Output the [x, y] coordinate of the center of the cell containing the given text.  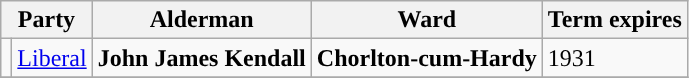
Alderman [202, 20]
1931 [614, 58]
John James Kendall [202, 58]
Ward [426, 20]
Liberal [52, 58]
Party [46, 20]
Term expires [614, 20]
Chorlton-cum-Hardy [426, 58]
